From the cell containing the given text, extract its center point as (X, Y) coordinate. 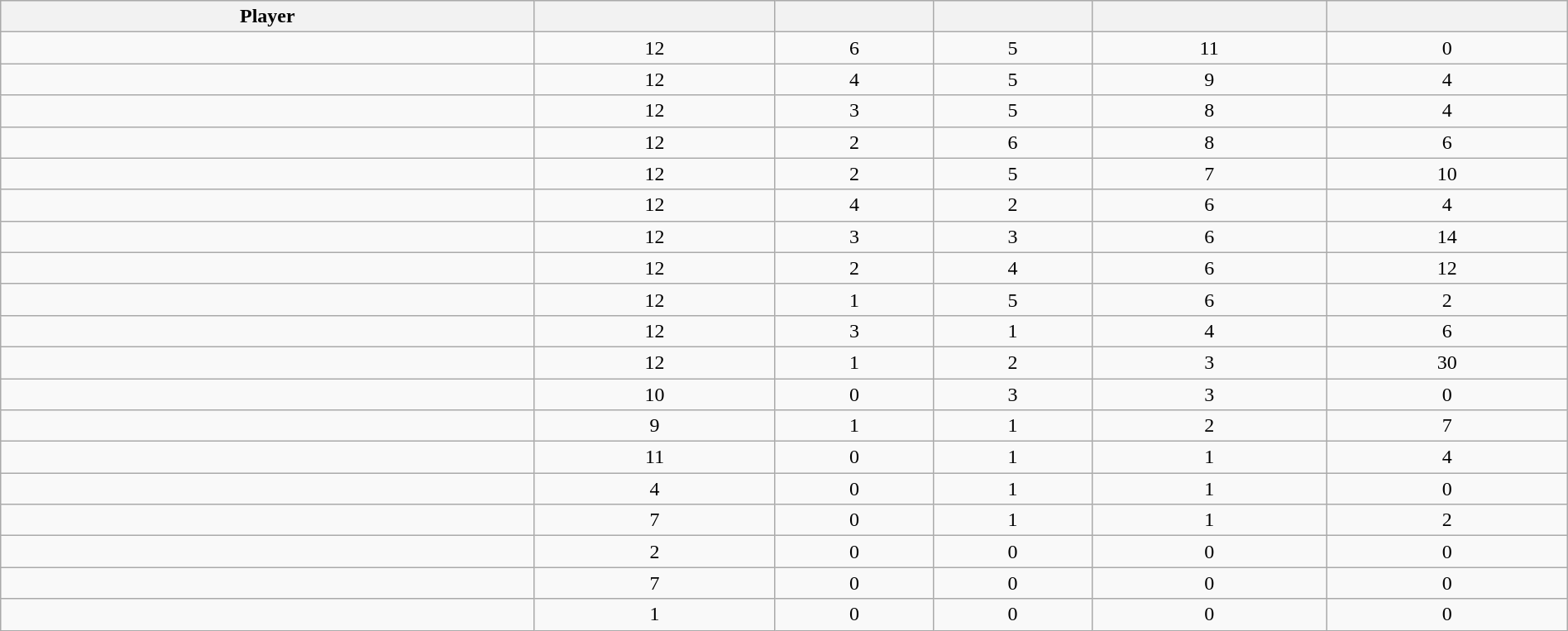
14 (1447, 237)
30 (1447, 362)
Player (268, 17)
